Determine the (X, Y) coordinate at the center of the cell enclosing the given text.  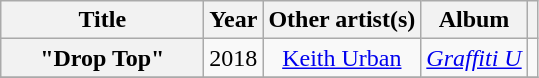
Year (234, 20)
Keith Urban (342, 58)
"Drop Top" (102, 58)
Title (102, 20)
2018 (234, 58)
Other artist(s) (342, 20)
Graffiti U (474, 58)
Album (474, 20)
